Find where the given text appears and provide that cell's center as (X, Y) coordinate. 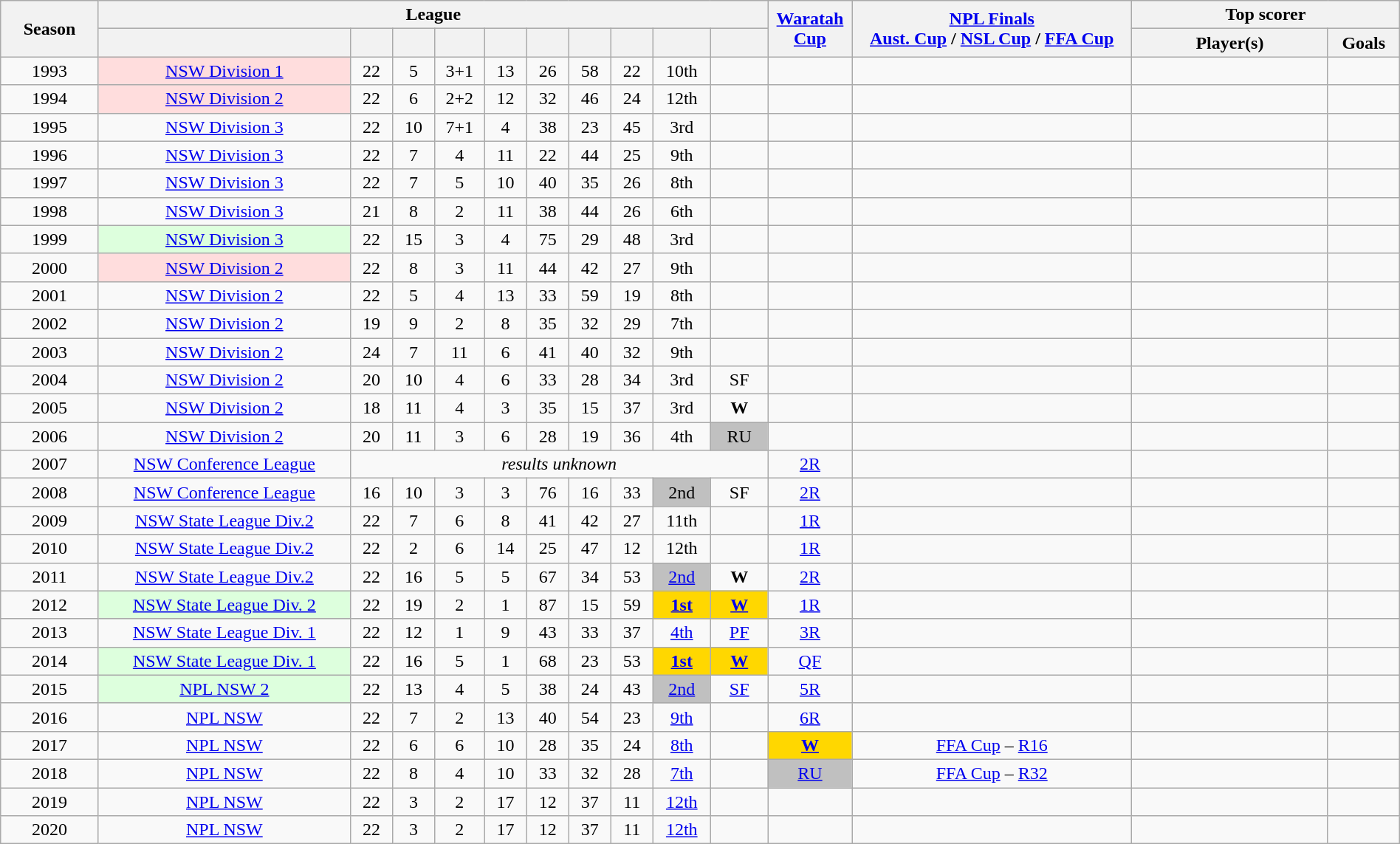
75 (548, 239)
1996 (50, 155)
PF (739, 633)
NPL FinalsAust. Cup / NSL Cup / FFA Cup (992, 29)
2005 (50, 408)
2008 (50, 493)
Goals (1363, 43)
6R (810, 717)
2006 (50, 436)
18 (371, 408)
68 (548, 661)
76 (548, 493)
87 (548, 605)
67 (548, 577)
2007 (50, 464)
47 (589, 549)
2004 (50, 380)
45 (632, 127)
2018 (50, 773)
NPL NSW 2 (224, 689)
21 (371, 211)
2012 (50, 605)
3R (810, 633)
54 (589, 717)
2016 (50, 717)
7+1 (459, 127)
1999 (50, 239)
2017 (50, 745)
QF (810, 661)
2002 (50, 323)
2019 (50, 801)
Player(s) (1230, 43)
NSW Division 1 (224, 71)
2011 (50, 577)
2003 (50, 352)
48 (632, 239)
2000 (50, 267)
1995 (50, 127)
Season (50, 29)
1998 (50, 211)
5R (810, 689)
2010 (50, 549)
Top scorer (1266, 15)
1997 (50, 183)
6th (682, 211)
10th (682, 71)
14 (505, 549)
2013 (50, 633)
Waratah Cup (810, 29)
League (433, 15)
2+2 (459, 99)
results unknown (559, 464)
2014 (50, 661)
NSW State League Div. 2 (224, 605)
1994 (50, 99)
2015 (50, 689)
2020 (50, 830)
FFA Cup – R32 (992, 773)
1993 (50, 71)
11th (682, 521)
2009 (50, 521)
58 (589, 71)
2001 (50, 295)
3+1 (459, 71)
36 (632, 436)
46 (589, 99)
FFA Cup – R16 (992, 745)
